Pinpoint the cell where the given text exists, returning its (X, Y) midpoint coordinate. 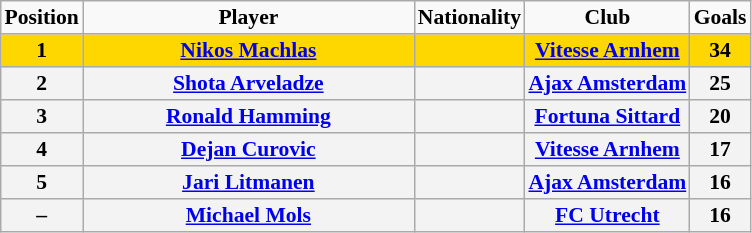
Club (608, 18)
Nationality (470, 18)
20 (720, 116)
17 (720, 150)
Michael Mols (249, 216)
2 (42, 84)
Nikos Machlas (249, 50)
34 (720, 50)
FC Utrecht (608, 216)
Player (249, 18)
Goals (720, 18)
1 (42, 50)
Fortuna Sittard (608, 116)
25 (720, 84)
– (42, 216)
Dejan Curovic (249, 150)
Jari Litmanen (249, 182)
Ronald Hamming (249, 116)
4 (42, 150)
Shota Arveladze (249, 84)
Position (42, 18)
5 (42, 182)
3 (42, 116)
